Output the (x, y) coordinate of the center of the cell containing the given text.  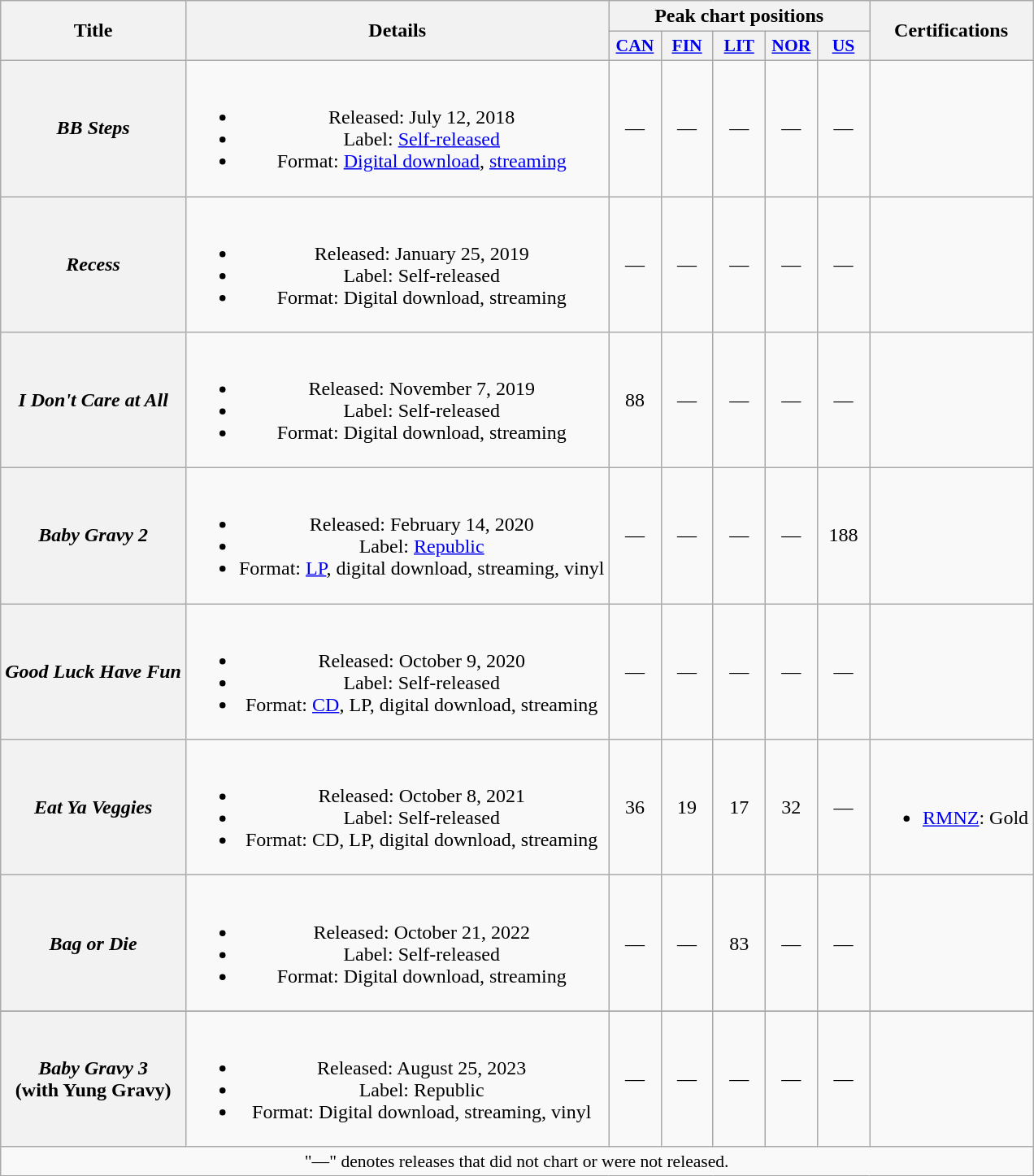
Eat Ya Veggies (93, 808)
Released: October 8, 2021Label: Self-releasedFormat: CD, LP, digital download, streaming (397, 808)
Peak chart positions (740, 16)
I Don't Care at All (93, 400)
Released: November 7, 2019Label: Self-releasedFormat: Digital download, streaming (397, 400)
Good Luck Have Fun (93, 671)
BB Steps (93, 128)
32 (791, 808)
NOR (791, 46)
CAN (635, 46)
Released: February 14, 2020Label: RepublicFormat: LP, digital download, streaming, vinyl (397, 536)
Recess (93, 265)
LIT (739, 46)
88 (635, 400)
FIN (687, 46)
Details (397, 31)
Released: October 9, 2020Label: Self-releasedFormat: CD, LP, digital download, streaming (397, 671)
US (843, 46)
"—" denotes releases that did not chart or were not released. (517, 1161)
Title (93, 31)
Baby Gravy 3(with Yung Gravy) (93, 1079)
Released: January 25, 2019Label: Self-releasedFormat: Digital download, streaming (397, 265)
Released: July 12, 2018Label: Self-releasedFormat: Digital download, streaming (397, 128)
RMNZ: Gold (951, 808)
17 (739, 808)
83 (739, 943)
188 (843, 536)
Released: August 25, 2023Label: RepublicFormat: Digital download, streaming, vinyl (397, 1079)
Certifications (951, 31)
Baby Gravy 2 (93, 536)
Bag or Die (93, 943)
Released: October 21, 2022Label: Self-releasedFormat: Digital download, streaming (397, 943)
19 (687, 808)
36 (635, 808)
